Provide the (x, y) coordinate of the cell's center where the given text is located.  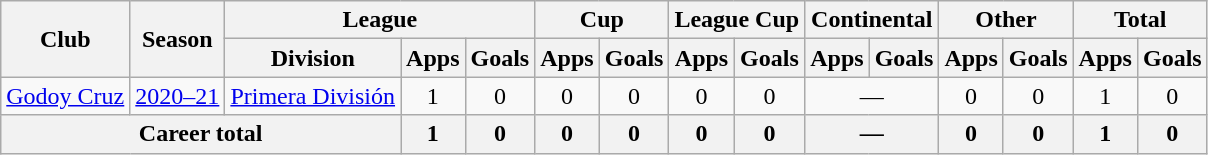
Club (66, 39)
Season (178, 39)
2020–21 (178, 96)
Continental (872, 20)
Division (313, 58)
Cup (602, 20)
Career total (201, 134)
Primera División (313, 96)
Godoy Cruz (66, 96)
League (380, 20)
League Cup (737, 20)
Total (1140, 20)
Other (1006, 20)
